Capture the cell that displays the provided text and extract its (X, Y) central coordinate. 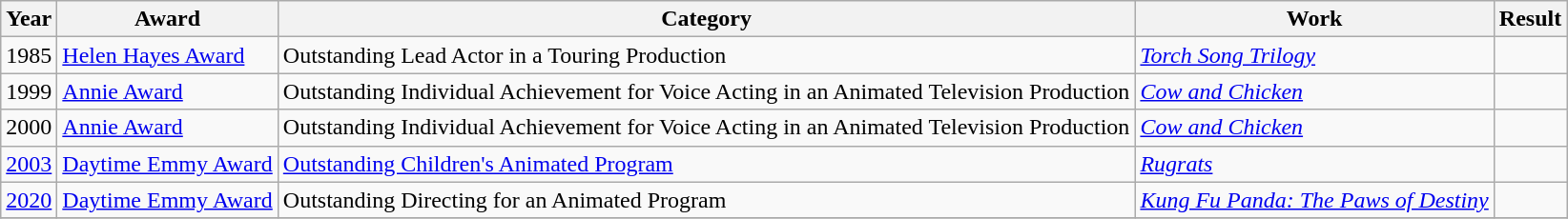
Kung Fu Panda: The Paws of Destiny (1314, 200)
2003 (29, 164)
1985 (29, 55)
Result (1530, 19)
Year (29, 19)
2000 (29, 128)
2020 (29, 200)
Torch Song Trilogy (1314, 55)
Outstanding Children's Animated Program (706, 164)
Category (706, 19)
Work (1314, 19)
Outstanding Directing for an Animated Program (706, 200)
Rugrats (1314, 164)
Helen Hayes Award (168, 55)
1999 (29, 91)
Outstanding Lead Actor in a Touring Production (706, 55)
Award (168, 19)
